For the text-containing cell, return its midpoint in (X, Y) coordinate format. 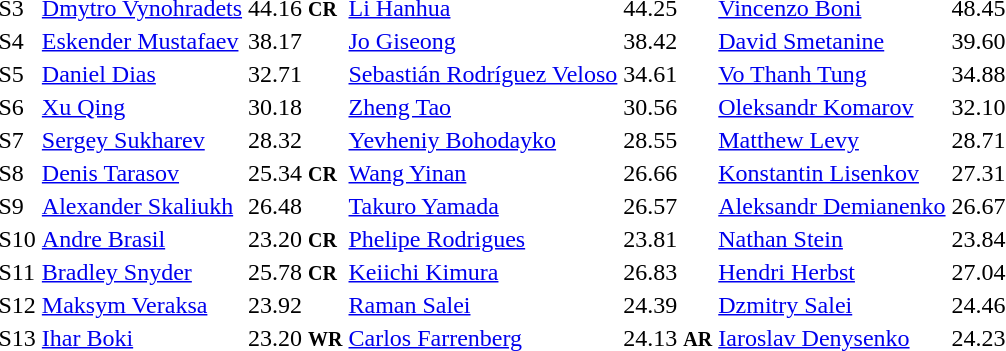
Sergey Sukharev (142, 140)
Keiichi Kimura (483, 272)
26.48 (296, 206)
Bradley Snyder (142, 272)
Yevheniy Bohodayko (483, 140)
25.34 CR (296, 173)
23.20 CR (296, 239)
34.61 (668, 74)
24.39 (668, 305)
Denis Tarasov (142, 173)
26.66 (668, 173)
Xu Qing (142, 107)
28.55 (668, 140)
Alexander Skaliukh (142, 206)
Andre Brasil (142, 239)
25.78 CR (296, 272)
23.92 (296, 305)
Oleksandr Komarov (832, 107)
Sebastián Rodríguez Veloso (483, 74)
38.17 (296, 41)
Konstantin Lisenkov (832, 173)
26.83 (668, 272)
Jo Giseong (483, 41)
26.57 (668, 206)
28.32 (296, 140)
Hendri Herbst (832, 272)
Aleksandr Demianenko (832, 206)
Nathan Stein (832, 239)
30.18 (296, 107)
Matthew Levy (832, 140)
Raman Salei (483, 305)
38.42 (668, 41)
Wang Yinan (483, 173)
Eskender Mustafaev (142, 41)
Zheng Tao (483, 107)
Dzmitry Salei (832, 305)
30.56 (668, 107)
Daniel Dias (142, 74)
David Smetanine (832, 41)
Takuro Yamada (483, 206)
23.81 (668, 239)
32.71 (296, 74)
Maksym Veraksa (142, 305)
Vo Thanh Tung (832, 74)
Phelipe Rodrigues (483, 239)
